Detect which cell encompasses the target text, then output its [X, Y] center coordinate. 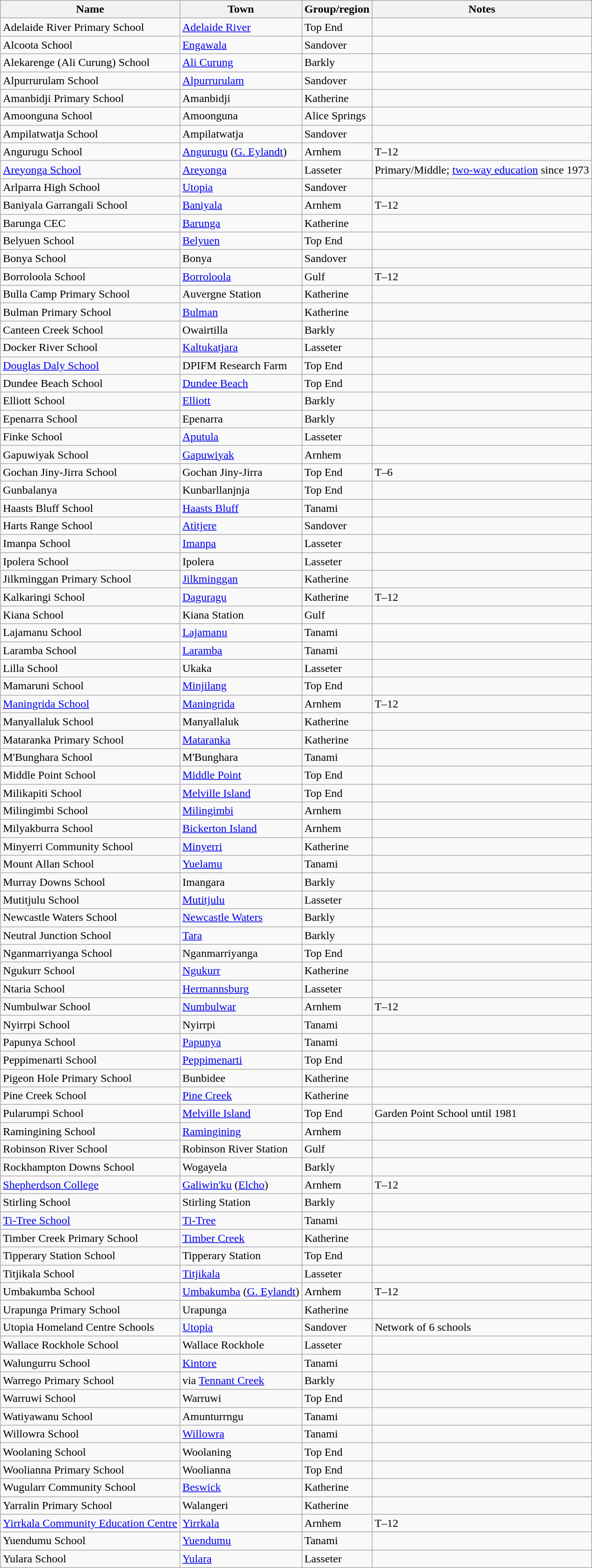
M'Bunghara School [90, 757]
Mataranka Primary School [90, 739]
Pine Creek [240, 1096]
Utopia Homeland Centre Schools [90, 1327]
Borroloola School [90, 277]
Yuendumu [240, 1541]
Daguragu [240, 597]
Yirrkala [240, 1523]
Tipperary Station [240, 1256]
Amoonguna [240, 116]
Umbakumba (G. Eylandt) [240, 1291]
Woolianna Primary School [90, 1470]
Wogayela [240, 1167]
Papunya School [90, 1042]
Bulman Primary School [90, 312]
Alpurrurulam School [90, 80]
Neutral Junction School [90, 935]
Woolaning School [90, 1452]
Woolianna [240, 1470]
Beswick [240, 1488]
Borroloola [240, 277]
Amanbidji Primary School [90, 98]
Bulla Camp Primary School [90, 294]
Kintore [240, 1363]
via Tennant Creek [240, 1381]
Dundee Beach School [90, 383]
Finke School [90, 437]
Manyallaluk School [90, 722]
Wallace Rockhole [240, 1345]
Titjikala School [90, 1274]
Angurugu School [90, 152]
Manyallaluk [240, 722]
Areyonga School [90, 169]
Epenarra School [90, 419]
DPIFM Research Farm [240, 365]
Elliott School [90, 401]
Robinson River School [90, 1149]
Baniyala Garrangali School [90, 205]
Minyerri [240, 846]
Yulara School [90, 1559]
Newcastle Waters [240, 918]
Ramingining School [90, 1131]
Yuendumu School [90, 1541]
Haasts Bluff [240, 508]
Bunbidee [240, 1078]
M'Bunghara [240, 757]
Middle Point [240, 775]
Ramingining [240, 1131]
Jilkminggan Primary School [90, 579]
Name [90, 9]
Papunya [240, 1042]
Aputula [240, 437]
Alekarenge (Ali Curung) School [90, 63]
Mutitjulu [240, 900]
Watiyawanu School [90, 1416]
Lilla School [90, 668]
Walungurru School [90, 1363]
Peppimenarti [240, 1060]
Lajamanu School [90, 633]
Nyirrpi [240, 1024]
Wallace Rockhole School [90, 1345]
Umbakumba School [90, 1291]
Bickerton Island [240, 829]
Yulara [240, 1559]
Timber Creek [240, 1238]
Milyakburra School [90, 829]
Milikapiti School [90, 793]
Willowra [240, 1434]
Ngukurr School [90, 971]
Ntaria School [90, 989]
Imangara [240, 882]
Numbulwar [240, 1006]
Kalkaringi School [90, 597]
Nyirrpi School [90, 1024]
Laramba School [90, 650]
Garden Point School until 1981 [482, 1114]
Elliott [240, 401]
Galiwin'ku (Elcho) [240, 1185]
Warruwi School [90, 1399]
Mutitjulu School [90, 900]
Rockhampton Downs School [90, 1167]
Woolaning [240, 1452]
Mamaruni School [90, 686]
Ipolera School [90, 562]
Pine Creek School [90, 1096]
Stirling School [90, 1203]
Stirling Station [240, 1203]
Areyonga [240, 169]
Belyuen [240, 241]
Yirrkala Community Education Centre [90, 1523]
Gapuwiyak [240, 454]
Pularumpi School [90, 1114]
Barunga [240, 223]
Maningrida School [90, 704]
Angurugu (G. Eylandt) [240, 152]
Dundee Beach [240, 383]
Ngukurr [240, 971]
Wugularr Community School [90, 1488]
Nganmarriyanga School [90, 953]
Milingimbi School [90, 811]
Imanpa School [90, 544]
Kaltukatjara [240, 348]
Alpurrurulam [240, 80]
Yuelamu [240, 864]
Harts Range School [90, 526]
Urapunga [240, 1309]
Gapuwiyak School [90, 454]
Urapunga Primary School [90, 1309]
Engawala [240, 45]
Ampilatwatja School [90, 134]
Minyerri Community School [90, 846]
Minjilang [240, 686]
Newcastle Waters School [90, 918]
T–6 [482, 472]
Lajamanu [240, 633]
Ali Curung [240, 63]
Mataranka [240, 739]
Murray Downs School [90, 882]
Docker River School [90, 348]
Bulman [240, 312]
Robinson River Station [240, 1149]
Barunga CEC [90, 223]
Owairtilla [240, 330]
Ampilatwatja [240, 134]
Hermannsburg [240, 989]
Ipolera [240, 562]
Imanpa [240, 544]
Adelaide River Primary School [90, 27]
Jilkminggan [240, 579]
Peppimenarti School [90, 1060]
Amanbidji [240, 98]
Bonya [240, 259]
Milingimbi [240, 811]
Primary/Middle; two-way education since 1973 [482, 169]
Group/region [337, 9]
Belyuen School [90, 241]
Mount Allan School [90, 864]
Gochan Jiny-Jirra [240, 472]
Middle Point School [90, 775]
Titjikala [240, 1274]
Willowra School [90, 1434]
Ti-Tree School [90, 1220]
Haasts Bluff School [90, 508]
Maningrida [240, 704]
Alice Springs [337, 116]
Laramba [240, 650]
Numbulwar School [90, 1006]
Gunbalanya [90, 490]
Alcoota School [90, 45]
Ti-Tree [240, 1220]
Nganmarriyanga [240, 953]
Gochan Jiny-Jirra School [90, 472]
Town [240, 9]
Arlparra High School [90, 187]
Kiana Station [240, 615]
Douglas Daly School [90, 365]
Warruwi [240, 1399]
Ukaka [240, 668]
Warrego Primary School [90, 1381]
Kiana School [90, 615]
Bonya School [90, 259]
Walangeri [240, 1505]
Yarralin Primary School [90, 1505]
Canteen Creek School [90, 330]
Kunbarllanjnja [240, 490]
Tara [240, 935]
Network of 6 schools [482, 1327]
Tipperary Station School [90, 1256]
Atitjere [240, 526]
Epenarra [240, 419]
Pigeon Hole Primary School [90, 1078]
Amunturrngu [240, 1416]
Notes [482, 9]
Baniyala [240, 205]
Auvergne Station [240, 294]
Timber Creek Primary School [90, 1238]
Adelaide River [240, 27]
Shepherdson College [90, 1185]
Amoonguna School [90, 116]
